Locate the cell with the specified text and output its [X, Y] center coordinate. 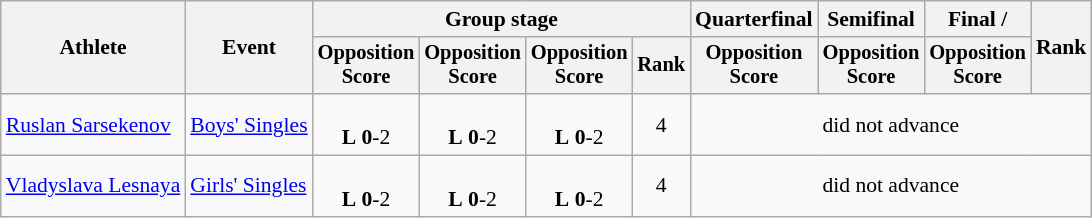
Semifinal [872, 19]
Boys' Singles [248, 124]
Final / [978, 19]
Event [248, 48]
Ruslan Sarsekenov [94, 124]
Group stage [502, 19]
Athlete [94, 48]
Quarterfinal [754, 19]
Vladyslava Lesnaya [94, 186]
Girls' Singles [248, 186]
